Pinpoint the cell where the given text exists, returning its [X, Y] midpoint coordinate. 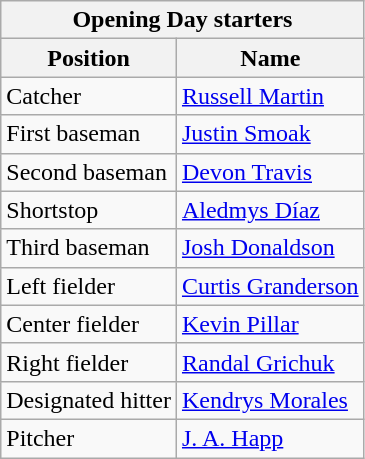
Position [89, 58]
Aledmys Díaz [270, 210]
Catcher [89, 96]
Kevin Pillar [270, 324]
Left fielder [89, 286]
Second baseman [89, 172]
Right fielder [89, 362]
Pitcher [89, 438]
Opening Day starters [182, 20]
Curtis Granderson [270, 286]
J. A. Happ [270, 438]
Center fielder [89, 324]
Designated hitter [89, 400]
Third baseman [89, 248]
Justin Smoak [270, 134]
Devon Travis [270, 172]
First baseman [89, 134]
Russell Martin [270, 96]
Name [270, 58]
Randal Grichuk [270, 362]
Shortstop [89, 210]
Kendrys Morales [270, 400]
Josh Donaldson [270, 248]
